Scan for the cell matching the given text and deliver its (X, Y) coordinate at center. 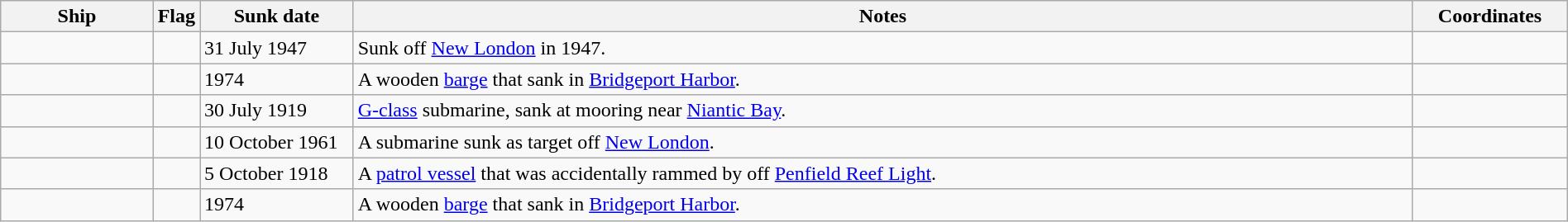
31 July 1947 (277, 48)
Coordinates (1490, 17)
30 July 1919 (277, 111)
Notes (883, 17)
Flag (176, 17)
Sunk off New London in 1947. (883, 48)
Sunk date (277, 17)
G-class submarine, sank at mooring near Niantic Bay. (883, 111)
A submarine sunk as target off New London. (883, 142)
A patrol vessel that was accidentally rammed by off Penfield Reef Light. (883, 173)
10 October 1961 (277, 142)
5 October 1918 (277, 173)
Ship (77, 17)
